Output the [x, y] coordinate of the center of the cell containing the given text.  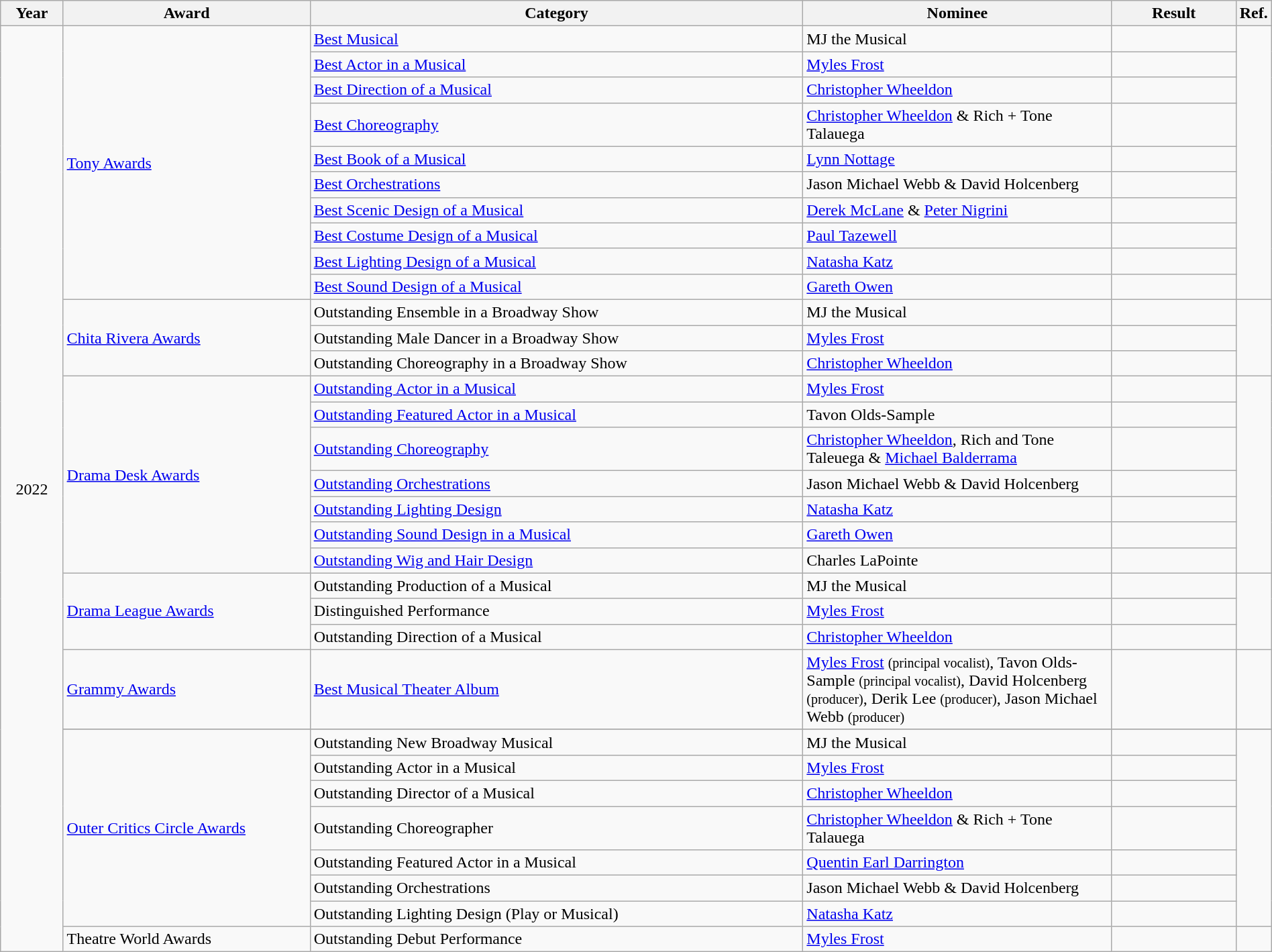
Best Choreography [557, 125]
Outstanding Debut Performance [557, 939]
Best Actor in a Musical [557, 64]
Outstanding Choreography [557, 449]
Outstanding Lighting Design (Play or Musical) [557, 914]
Best Sound Design of a Musical [557, 286]
Best Scenic Design of a Musical [557, 210]
Result [1174, 13]
Chita Rivera Awards [187, 337]
Distinguished Performance [557, 611]
Drama League Awards [187, 611]
Theatre World Awards [187, 939]
Best Lighting Design of a Musical [557, 261]
Outstanding Direction of a Musical [557, 637]
Outstanding Wig and Hair Design [557, 560]
Charles LaPointe [957, 560]
Award [187, 13]
Outstanding Choreographer [557, 828]
Nominee [957, 13]
Outer Critics Circle Awards [187, 828]
Tony Awards [187, 163]
Best Musical [557, 39]
Outstanding New Broadway Musical [557, 742]
Outstanding Choreography in a Broadway Show [557, 364]
Best Costume Design of a Musical [557, 235]
Outstanding Male Dancer in a Broadway Show [557, 337]
Outstanding Production of a Musical [557, 586]
2022 [32, 489]
Quentin Earl Darrington [957, 863]
Best Book of a Musical [557, 159]
Derek McLane & Peter Nigrini [957, 210]
Outstanding Director of a Musical [557, 793]
Lynn Nottage [957, 159]
Drama Desk Awards [187, 475]
Christopher Wheeldon, Rich and Tone Taleuega & Michael Balderrama [957, 449]
Grammy Awards [187, 690]
Tavon Olds-Sample [957, 415]
Ref. [1253, 13]
Paul Tazewell [957, 235]
Category [557, 13]
Best Musical Theater Album [557, 690]
Best Direction of a Musical [557, 90]
Outstanding Ensemble in a Broadway Show [557, 312]
Best Orchestrations [557, 184]
Outstanding Sound Design in a Musical [557, 535]
Outstanding Lighting Design [557, 509]
Year [32, 13]
